Output the (x, y) coordinate of the center of the cell containing the given text.  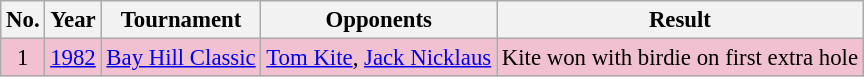
Bay Hill Classic (181, 58)
1 (23, 58)
Tom Kite, Jack Nicklaus (379, 58)
Tournament (181, 20)
Opponents (379, 20)
1982 (73, 58)
Result (680, 20)
Kite won with birdie on first extra hole (680, 58)
Year (73, 20)
No. (23, 20)
